Determine the [x, y] coordinate at the center of the cell enclosing the given text.  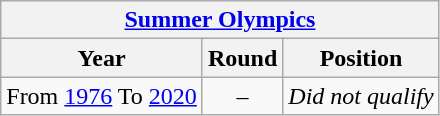
– [242, 96]
Summer Olympics [220, 20]
Year [102, 58]
From 1976 To 2020 [102, 96]
Round [242, 58]
Did not qualify [361, 96]
Position [361, 58]
